Scan for the cell matching the given text and deliver its (X, Y) coordinate at center. 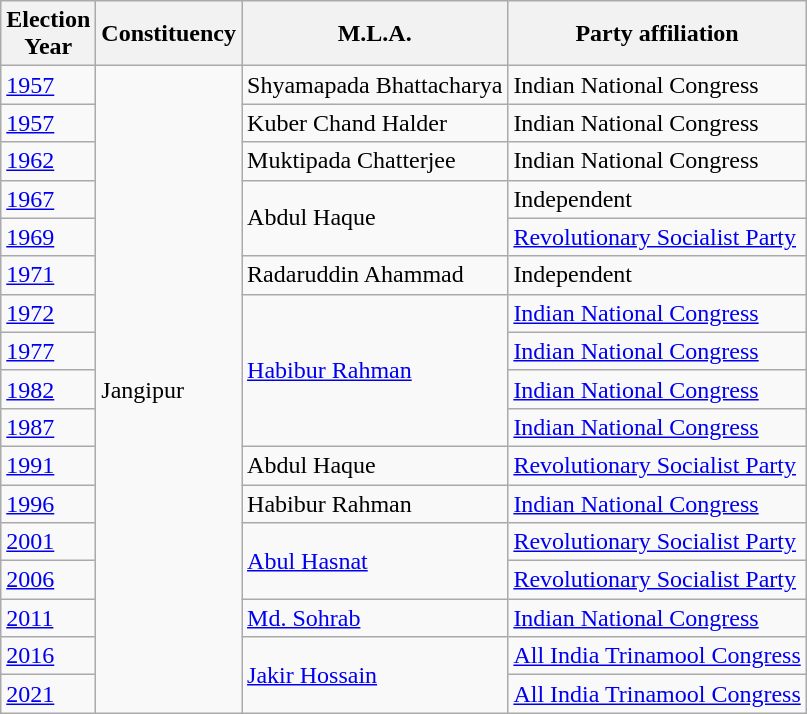
1972 (48, 313)
1977 (48, 351)
M.L.A. (375, 34)
2001 (48, 542)
Muktipada Chatterjee (375, 161)
2016 (48, 656)
1962 (48, 161)
2021 (48, 694)
Abul Hasnat (375, 561)
Jangipur (169, 390)
1987 (48, 427)
Md. Sohrab (375, 618)
1967 (48, 199)
Shyamapada Bhattacharya (375, 85)
2011 (48, 618)
Radaruddin Ahammad (375, 275)
1971 (48, 275)
2006 (48, 580)
Kuber Chand Halder (375, 123)
Constituency (169, 34)
Election Year (48, 34)
Party affiliation (657, 34)
1996 (48, 503)
1991 (48, 465)
Jakir Hossain (375, 675)
1969 (48, 237)
1982 (48, 389)
